Locate the cell with the specified text and output its (x, y) center coordinate. 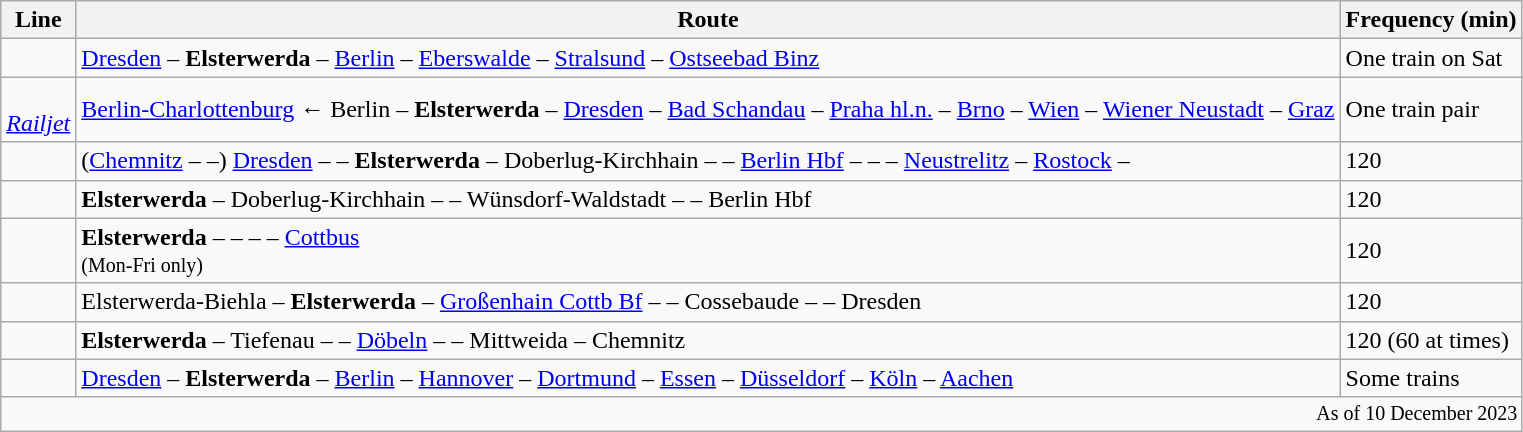
One train on Sat (1431, 58)
120 (60 at times) (1431, 340)
Railjet (38, 110)
Dresden – Elsterwerda – Berlin – Hannover – Dortmund – Essen – Düsseldorf – Köln – Aachen (708, 378)
Elsterwerda – Doberlug-Kirchhain – – Wünsdorf-Waldstadt – – Berlin Hbf (708, 199)
Line (38, 20)
Elsterwerda-Biehla – Elsterwerda – Großenhain Cottb Bf – – Cossebaude – – Dresden (708, 302)
As of 10 December 2023 (762, 414)
Elsterwerda – Tiefenau – – Döbeln – – Mittweida – Chemnitz (708, 340)
Frequency (min) (1431, 20)
One train pair (1431, 110)
Some trains (1431, 378)
Elsterwerda – – – – Cottbus(Mon-Fri only) (708, 250)
Route (708, 20)
(Chemnitz – –) Dresden – – Elsterwerda – Doberlug-Kirchhain – – Berlin Hbf – – – Neustrelitz – Rostock – (708, 161)
Dresden – Elsterwerda – Berlin – Eberswalde – Stralsund – Ostseebad Binz (708, 58)
Berlin-Charlottenburg ← Berlin – Elsterwerda – Dresden – Bad Schandau – Praha hl.n. – Brno – Wien – Wiener Neustadt – Graz (708, 110)
